Output the [X, Y] coordinate of the center of the cell containing the given text.  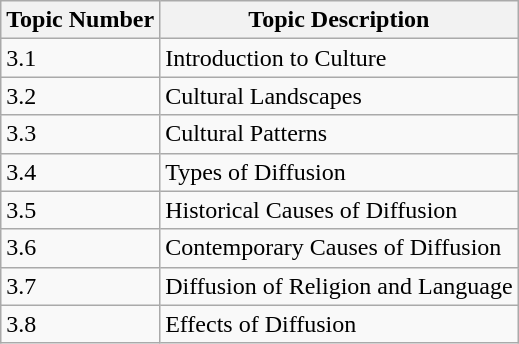
3.5 [80, 210]
3.7 [80, 286]
Contemporary Causes of Diffusion [340, 248]
3.1 [80, 58]
3.2 [80, 96]
Topic Description [340, 20]
Types of Diffusion [340, 172]
Cultural Landscapes [340, 96]
3.3 [80, 134]
Topic Number [80, 20]
Cultural Patterns [340, 134]
3.4 [80, 172]
Historical Causes of Diffusion [340, 210]
Introduction to Culture [340, 58]
Diffusion of Religion and Language [340, 286]
Effects of Diffusion [340, 324]
3.6 [80, 248]
3.8 [80, 324]
